Determine the [X, Y] coordinate at the center of the cell enclosing the given text.  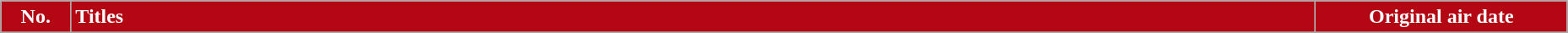
Original air date [1441, 17]
No. [35, 17]
Titles [693, 17]
